For the text-containing cell, return its midpoint in (x, y) coordinate format. 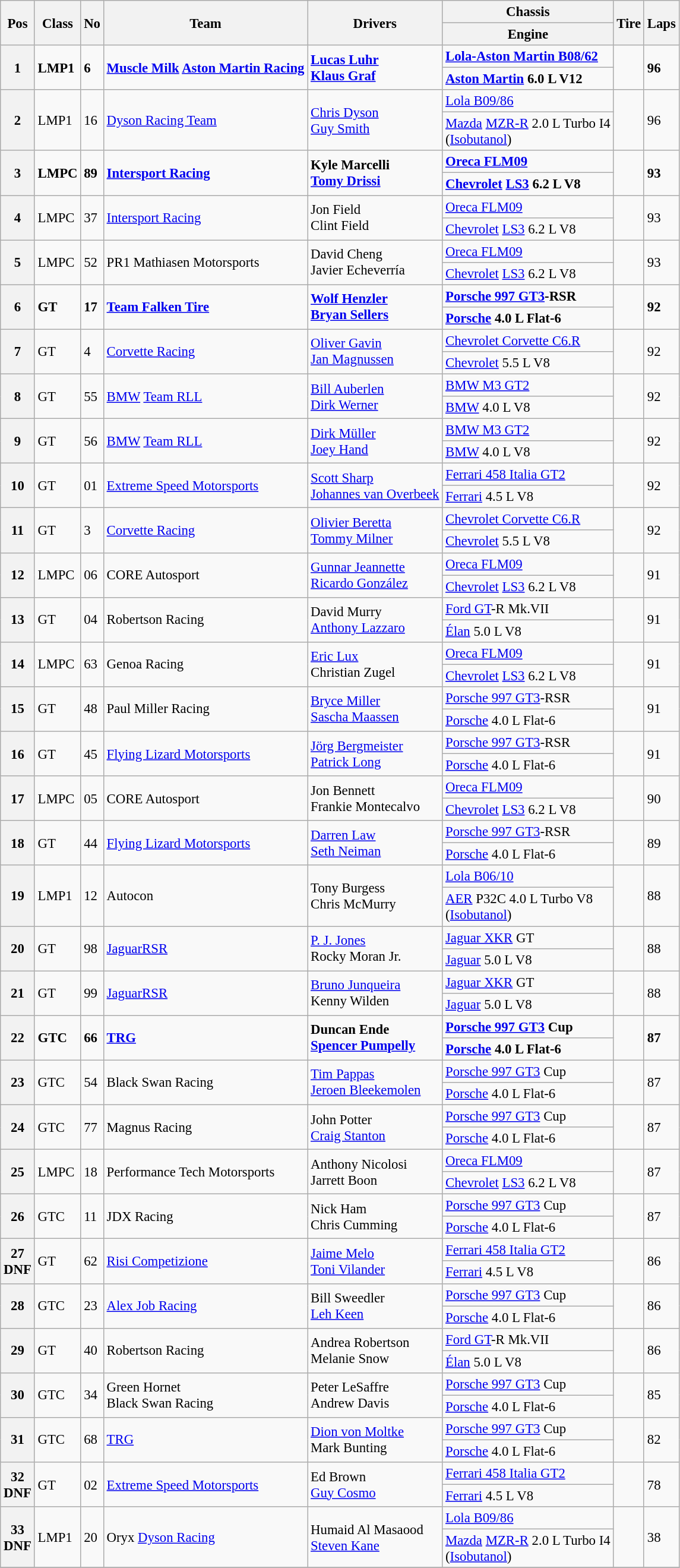
Dirk Müller Joey Hand (375, 441)
Oryx Dyson Racing (205, 1537)
Risi Competizione (205, 1261)
29 (18, 1350)
Tire (629, 23)
JDX Racing (205, 1217)
7 (18, 352)
Jon Bennett Frankie Montecalvo (375, 799)
PR1 Mathiasen Motorsports (205, 263)
26 (18, 1217)
98 (92, 948)
02 (92, 1484)
37 (92, 217)
90 (662, 799)
13 (18, 619)
28 (18, 1306)
Autocon (205, 895)
63 (92, 664)
Peter LeSaffre Andrew Davis (375, 1395)
04 (92, 619)
14 (18, 664)
40 (92, 1350)
Team (205, 23)
Aston Martin 6.0 L V12 (528, 79)
Darren Law Seth Neiman (375, 843)
Bill Sweedler Leh Keen (375, 1306)
AER P32C 4.0 L Turbo V8(Isobutanol) (528, 907)
Paul Miller Racing (205, 709)
Ed Brown Guy Cosmo (375, 1484)
Bruno Junqueira Kenny Wilden (375, 993)
Gunnar Jeannette Ricardo González (375, 575)
30 (18, 1395)
05 (92, 799)
Kyle Marcelli Tomy Drissi (375, 173)
Olivier Beretta Tommy Milner (375, 530)
Dion von Moltke Mark Bunting (375, 1440)
68 (92, 1440)
Lola-Aston Martin B08/62 (528, 56)
Dyson Racing Team (205, 120)
52 (92, 263)
55 (92, 396)
8 (18, 396)
Lola B06/10 (528, 876)
56 (92, 441)
62 (92, 1261)
Anthony Nicolosi Jarrett Boon (375, 1172)
Chassis (528, 12)
Oliver Gavin Jan Magnussen (375, 352)
Pos (18, 23)
Scott Sharp Johannes van Overbeek (375, 486)
1 (18, 68)
Chris Dyson Guy Smith (375, 120)
Performance Tech Motorsports (205, 1172)
Wolf Henzler Bryan Sellers (375, 307)
44 (92, 843)
48 (92, 709)
Nick Ham Chris Cumming (375, 1217)
Magnus Racing (205, 1127)
10 (18, 486)
78 (662, 1484)
25 (18, 1172)
Class (58, 23)
21 (18, 993)
No (92, 23)
66 (92, 1037)
Humaid Al Masaood Steven Kane (375, 1537)
Tim Pappas Jeroen Bleekemolen (375, 1083)
Team Falken Tire (205, 307)
27DNF (18, 1261)
John Potter Craig Stanton (375, 1127)
David Murry Anthony Lazzaro (375, 619)
Genoa Racing (205, 664)
Eric Lux Christian Zugel (375, 664)
9 (18, 441)
Bryce Miller Sascha Maassen (375, 709)
David Cheng Javier Echeverría (375, 263)
45 (92, 753)
2 (18, 120)
33DNF (18, 1537)
06 (92, 575)
99 (92, 993)
Lucas Luhr Klaus Graf (375, 68)
82 (662, 1440)
Alex Job Racing (205, 1306)
Duncan Ende Spencer Pumpelly (375, 1037)
34 (92, 1395)
Laps (662, 23)
Andrea Robertson Melanie Snow (375, 1350)
31 (18, 1440)
Jon Field Clint Field (375, 217)
Jörg Bergmeister Patrick Long (375, 753)
Bill Auberlen Dirk Werner (375, 396)
15 (18, 709)
Engine (528, 34)
85 (662, 1395)
54 (92, 1083)
24 (18, 1127)
22 (18, 1037)
Jaime Melo Toni Vilander (375, 1261)
Drivers (375, 23)
01 (92, 486)
Black Swan Racing (205, 1083)
38 (662, 1537)
Muscle Milk Aston Martin Racing (205, 68)
19 (18, 895)
32DNF (18, 1484)
P. J. Jones Rocky Moran Jr. (375, 948)
5 (18, 263)
Tony Burgess Chris McMurry (375, 895)
77 (92, 1127)
Green Hornet Black Swan Racing (205, 1395)
